Find where the given text appears and provide that cell's center as (x, y) coordinate. 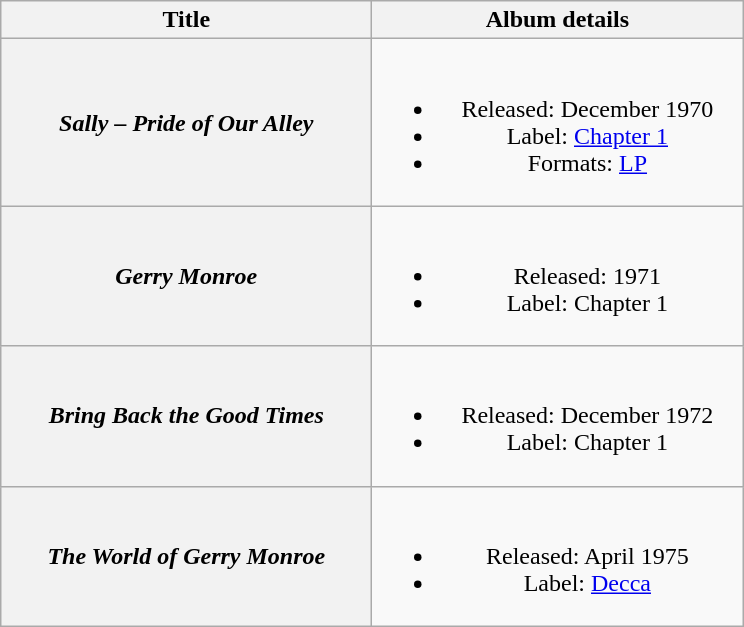
Bring Back the Good Times (186, 416)
Released: April 1975Label: Decca (558, 556)
Released: December 1972Label: Chapter 1 (558, 416)
Gerry Monroe (186, 276)
The World of Gerry Monroe (186, 556)
Released: 1971Label: Chapter 1 (558, 276)
Album details (558, 20)
Released: December 1970Label: Chapter 1Formats: LP (558, 122)
Title (186, 20)
Sally – Pride of Our Alley (186, 122)
